Detect which cell encompasses the target text, then output its [x, y] center coordinate. 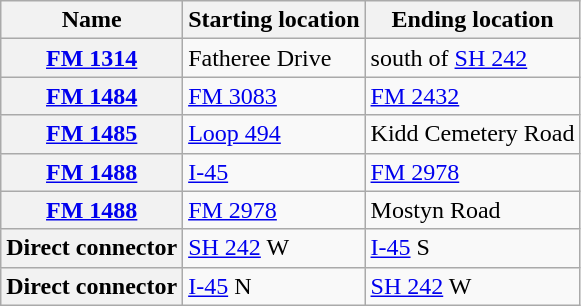
Name [92, 20]
I-45 N [274, 286]
south of SH 242 [472, 58]
FM 1314 [92, 58]
I-45 S [472, 248]
FM 1485 [92, 134]
FM 2432 [472, 96]
FM 1484 [92, 96]
Kidd Cemetery Road [472, 134]
Loop 494 [274, 134]
I-45 [274, 172]
FM 3083 [274, 96]
Ending location [472, 20]
Mostyn Road [472, 210]
Fatheree Drive [274, 58]
Starting location [274, 20]
